Capture the cell that displays the provided text and extract its [x, y] central coordinate. 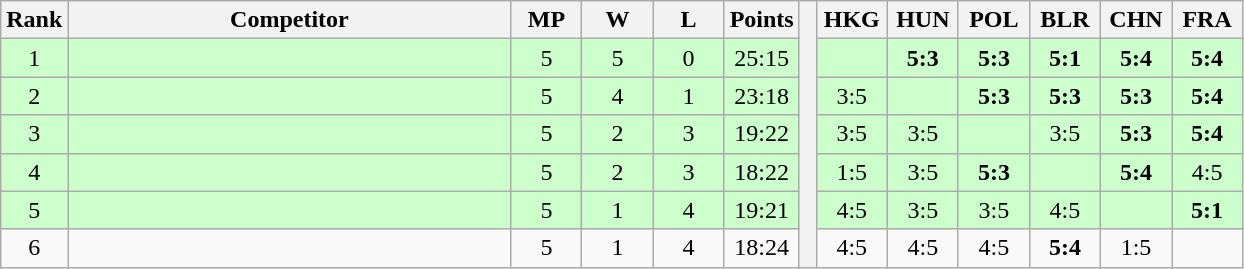
25:15 [762, 58]
MP [546, 20]
BLR [1064, 20]
Competitor [290, 20]
CHN [1136, 20]
18:24 [762, 248]
W [618, 20]
HKG [852, 20]
0 [688, 58]
23:18 [762, 96]
19:21 [762, 210]
HUN [922, 20]
FRA [1208, 20]
19:22 [762, 134]
18:22 [762, 172]
POL [994, 20]
Rank [34, 20]
Points [762, 20]
6 [34, 248]
L [688, 20]
